Detect which cell encompasses the target text, then output its [x, y] center coordinate. 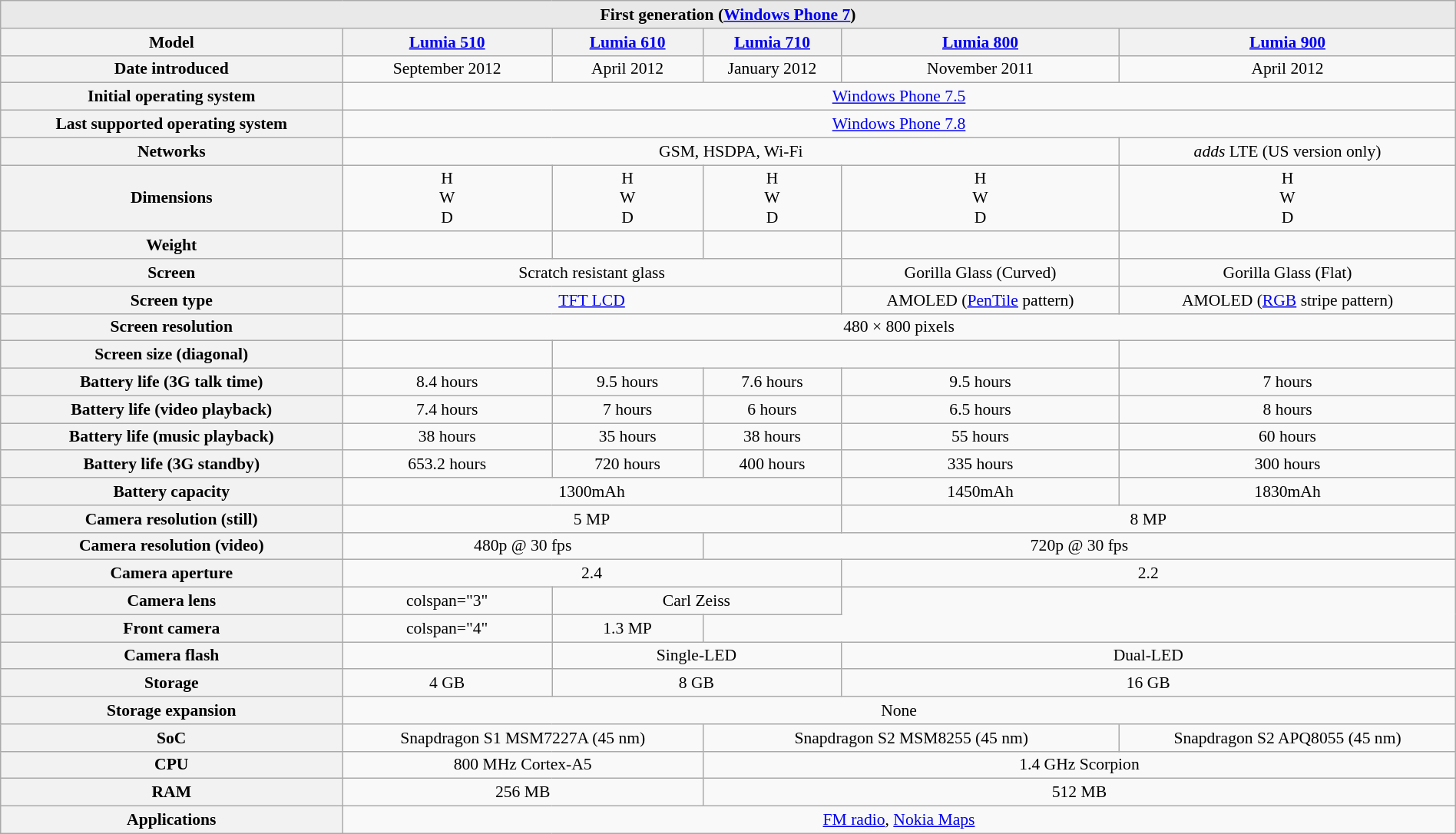
AMOLED (PenTile pattern) [980, 300]
Camera lens [172, 601]
Battery life (video playback) [172, 409]
55 hours [980, 437]
Snapdragon S2 APQ8055 (45 nm) [1287, 738]
November 2011 [980, 69]
Last supported operating system [172, 124]
2.4 [591, 574]
6 hours [773, 409]
2.2 [1148, 574]
8 MP [1148, 519]
400 hours [773, 465]
1450mAh [980, 491]
8.4 hours [447, 382]
Snapdragon S1 MSM7227A (45 nm) [523, 738]
Battery capacity [172, 491]
FM radio, Nokia Maps [898, 820]
Gorilla Glass (Flat) [1287, 273]
7.6 hours [773, 382]
Lumia 900 [1287, 42]
256 MB [523, 793]
Dimensions [172, 198]
Networks [172, 151]
GSM, HSDPA, Wi-Fi [731, 151]
Dual-LED [1148, 656]
8 hours [1287, 409]
60 hours [1287, 437]
Camera aperture [172, 574]
January 2012 [773, 69]
Gorilla Glass (Curved) [980, 273]
16 GB [1148, 683]
RAM [172, 793]
Camera resolution (video) [172, 546]
colspan="3" [447, 601]
First generation (Windows Phone 7) [728, 15]
480 × 800 pixels [898, 327]
35 hours [628, 437]
AMOLED (RGB stripe pattern) [1287, 300]
adds LTE (US version only) [1287, 151]
colspan="4" [447, 628]
Snapdragon S2 MSM8255 (45 nm) [912, 738]
5 MP [591, 519]
Screen size (diagonal) [172, 355]
512 MB [1080, 793]
Weight [172, 246]
Storage expansion [172, 710]
1.3 MP [628, 628]
Storage [172, 683]
Battery life (3G talk time) [172, 382]
Battery life (music playback) [172, 437]
Scratch resistant glass [591, 273]
Initial operating system [172, 97]
Windows Phone 7.8 [898, 124]
800 MHz Cortex-A5 [523, 765]
Camera resolution (still) [172, 519]
Date introduced [172, 69]
4 GB [447, 683]
Model [172, 42]
7.4 hours [447, 409]
1300mAh [591, 491]
Applications [172, 820]
Screen resolution [172, 327]
Carl Zeiss [697, 601]
CPU [172, 765]
6.5 hours [980, 409]
480p @ 30 fps [523, 546]
1.4 GHz Scorpion [1080, 765]
September 2012 [447, 69]
335 hours [980, 465]
Single-LED [697, 656]
Lumia 800 [980, 42]
8 GB [697, 683]
Front camera [172, 628]
Windows Phone 7.5 [898, 97]
Screen type [172, 300]
720 hours [628, 465]
Battery life (3G standby) [172, 465]
1830mAh [1287, 491]
Lumia 610 [628, 42]
SoC [172, 738]
300 hours [1287, 465]
Lumia 510 [447, 42]
TFT LCD [591, 300]
Camera flash [172, 656]
Lumia 710 [773, 42]
None [898, 710]
720p @ 30 fps [1080, 546]
Screen [172, 273]
653.2 hours [447, 465]
